Find where the given text appears and provide that cell's center as (x, y) coordinate. 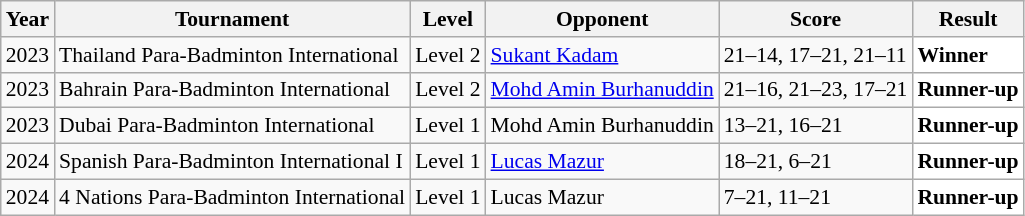
7–21, 11–21 (816, 197)
Sukant Kadam (602, 55)
Year (28, 19)
13–21, 16–21 (816, 126)
Tournament (232, 19)
Winner (968, 55)
Thailand Para-Badminton International (232, 55)
4 Nations Para-Badminton International (232, 197)
Bahrain Para-Badminton International (232, 90)
21–16, 21–23, 17–21 (816, 90)
Score (816, 19)
18–21, 6–21 (816, 162)
21–14, 17–21, 21–11 (816, 55)
Result (968, 19)
Dubai Para-Badminton International (232, 126)
Spanish Para-Badminton International I (232, 162)
Level (448, 19)
Opponent (602, 19)
